Search for the cell housing the specified text and yield its [x, y] center coordinate. 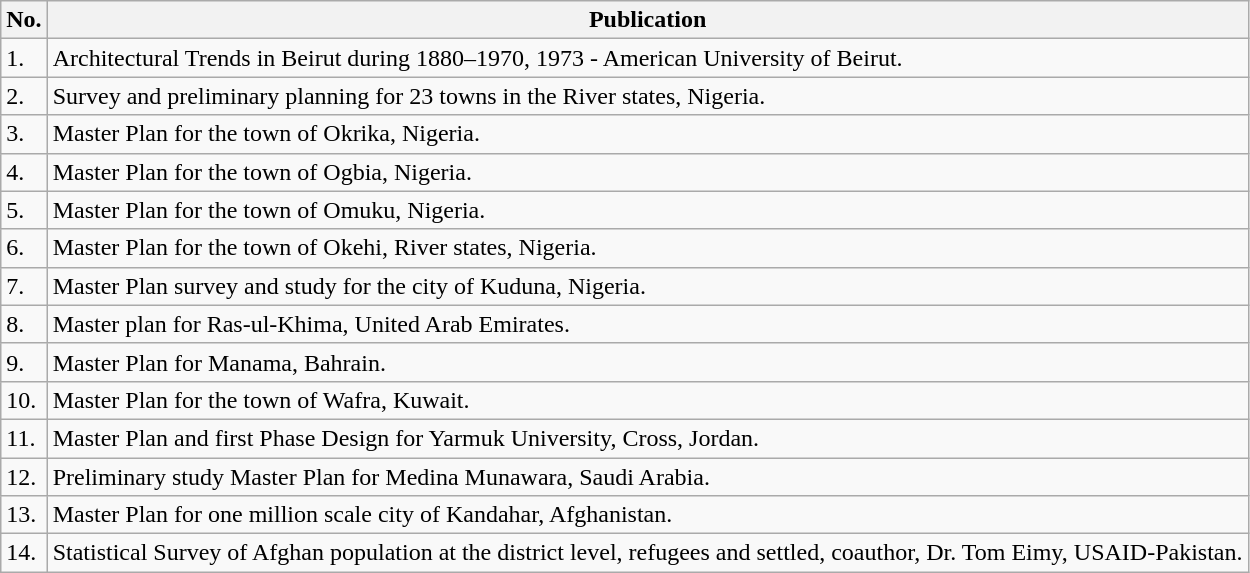
14. [24, 553]
3. [24, 134]
No. [24, 20]
12. [24, 477]
Master Plan survey and study for the city of Kuduna, Nigeria. [648, 286]
Architectural Trends in Beirut during 1880–1970, 1973 - American University of Beirut. [648, 58]
4. [24, 172]
Preliminary study Master Plan for Medina Munawara, Saudi Arabia. [648, 477]
10. [24, 400]
5. [24, 210]
Master Plan for Manama, Bahrain. [648, 362]
8. [24, 324]
Master Plan for the town of Okehi, River states, Nigeria. [648, 248]
11. [24, 438]
Survey and preliminary planning for 23 towns in the River states, Nigeria. [648, 96]
Master Plan and first Phase Design for Yarmuk University, Cross, Jordan. [648, 438]
2. [24, 96]
Master Plan for the town of Wafra, Kuwait. [648, 400]
Master plan for Ras-ul-Khima, United Arab Emirates. [648, 324]
Master Plan for the town of Ogbia, Nigeria. [648, 172]
Publication [648, 20]
6. [24, 248]
7. [24, 286]
9. [24, 362]
Master Plan for one million scale city of Kandahar, Afghanistan. [648, 515]
13. [24, 515]
1. [24, 58]
Statistical Survey of Afghan population at the district level, refugees and settled, coauthor, Dr. Tom Eimy, USAID-Pakistan. [648, 553]
Master Plan for the town of Omuku, Nigeria. [648, 210]
Master Plan for the town of Okrika, Nigeria. [648, 134]
